Pinpoint the cell where the given text exists, returning its [X, Y] midpoint coordinate. 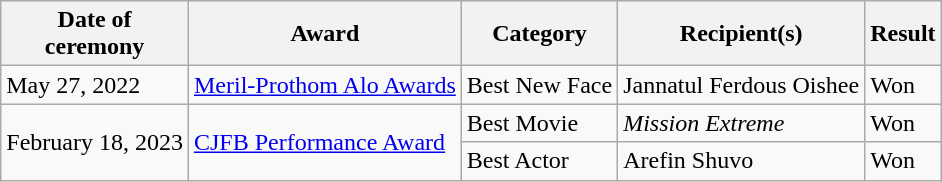
Result [903, 34]
February 18, 2023 [95, 142]
Best New Face [539, 85]
Mission Extreme [742, 123]
Arefin Shuvo [742, 161]
May 27, 2022 [95, 85]
Meril-Prothom Alo Awards [324, 85]
Best Actor [539, 161]
Category [539, 34]
CJFB Performance Award [324, 142]
Date ofceremony [95, 34]
Recipient(s) [742, 34]
Award [324, 34]
Jannatul Ferdous Oishee [742, 85]
Best Movie [539, 123]
